Extract the [x, y] coordinate from the center of the cell holding the provided text.  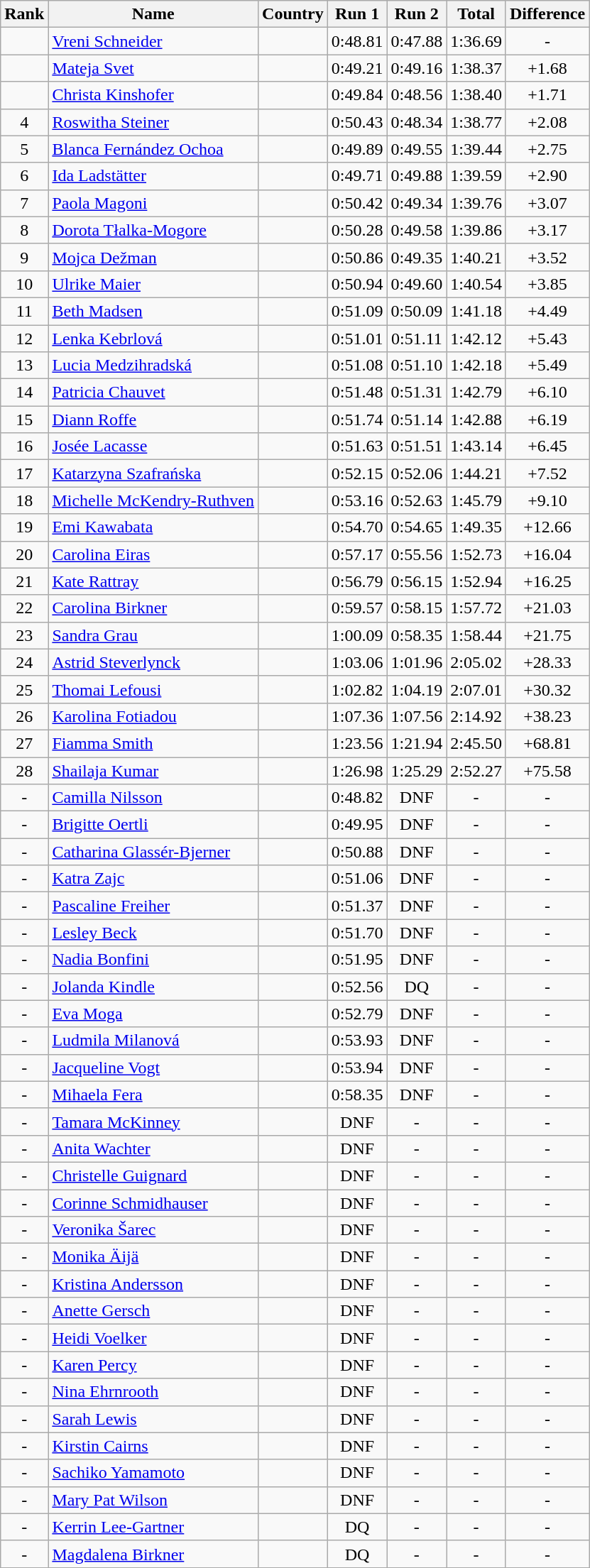
13 [24, 366]
Kirstin Cairns [153, 1446]
15 [24, 420]
25 [24, 689]
Anette Gersch [153, 1311]
1:42.88 [476, 420]
1:26.98 [357, 770]
Nina Ehrnrooth [153, 1392]
1:45.79 [476, 500]
Difference [547, 14]
Emi Kawabata [153, 527]
Kerrin Lee-Gartner [153, 1527]
1:38.40 [476, 95]
0:50.28 [357, 230]
0:52.15 [357, 473]
Christa Kinshofer [153, 95]
+75.58 [547, 770]
+21.03 [547, 608]
0:59.57 [357, 608]
Country [293, 14]
0:50.42 [357, 203]
Roswitha Steiner [153, 122]
Katarzyna Szafrańska [153, 473]
0:55.56 [417, 554]
0:52.63 [417, 500]
+68.81 [547, 743]
1:38.37 [476, 68]
0:51.37 [357, 906]
21 [24, 581]
22 [24, 608]
+21.75 [547, 635]
Lesley Beck [153, 933]
1:40.21 [476, 257]
1:36.69 [476, 41]
1:01.96 [417, 662]
+38.23 [547, 716]
2:05.02 [476, 662]
Catharina Glassér-Bjerner [153, 852]
+28.33 [547, 662]
Brigitte Oertli [153, 825]
Anita Wachter [153, 1148]
Nadia Bonfini [153, 960]
0:49.55 [417, 149]
Ida Ladstätter [153, 176]
Monika Äijä [153, 1257]
Katra Zajc [153, 879]
18 [24, 500]
24 [24, 662]
6 [24, 176]
Jolanda Kindle [153, 987]
12 [24, 339]
Magdalena Birkner [153, 1554]
Rank [24, 14]
Karolina Fotiadou [153, 716]
4 [24, 122]
1:38.77 [476, 122]
0:51.95 [357, 960]
Total [476, 14]
+5.49 [547, 366]
0:56.15 [417, 581]
Mateja Svet [153, 68]
0:49.21 [357, 68]
2:07.01 [476, 689]
0:54.70 [357, 527]
19 [24, 527]
Name [153, 14]
Camilla Nilsson [153, 798]
7 [24, 203]
0:49.35 [417, 257]
17 [24, 473]
0:50.09 [417, 311]
5 [24, 149]
0:48.81 [357, 41]
0:51.74 [357, 420]
8 [24, 230]
0:49.16 [417, 68]
1:52.94 [476, 581]
+6.19 [547, 420]
Corinne Schmidhauser [153, 1203]
1:42.18 [476, 366]
Ulrike Maier [153, 284]
Astrid Steverlynck [153, 662]
0:48.56 [417, 95]
Blanca Fernández Ochoa [153, 149]
Kate Rattray [153, 581]
9 [24, 257]
1:57.72 [476, 608]
Lucia Medzihradská [153, 366]
1:39.44 [476, 149]
0:52.56 [357, 987]
0:49.88 [417, 176]
Pascaline Freiher [153, 906]
+7.52 [547, 473]
0:52.06 [417, 473]
Christelle Guignard [153, 1175]
0:52.79 [357, 1014]
+3.85 [547, 284]
Sandra Grau [153, 635]
0:56.79 [357, 581]
0:49.71 [357, 176]
Michelle McKendry-Ruthven [153, 500]
Jacqueline Vogt [153, 1068]
Vreni Schneider [153, 41]
Thomai Lefousi [153, 689]
0:58.15 [417, 608]
26 [24, 716]
1:03.06 [357, 662]
Tamara McKinney [153, 1122]
16 [24, 446]
1:23.56 [357, 743]
10 [24, 284]
Karen Percy [153, 1365]
0:50.88 [357, 852]
1:58.44 [476, 635]
Ludmila Milanová [153, 1041]
0:51.01 [357, 339]
0:50.86 [357, 257]
+1.68 [547, 68]
1:49.35 [476, 527]
+3.07 [547, 203]
1:44.21 [476, 473]
Paola Magoni [153, 203]
1:40.54 [476, 284]
0:51.63 [357, 446]
1:43.14 [476, 446]
Sachiko Yamamoto [153, 1473]
0:51.08 [357, 366]
+6.45 [547, 446]
Run 1 [357, 14]
Kristina Andersson [153, 1284]
Shailaja Kumar [153, 770]
Diann Roffe [153, 420]
Carolina Birkner [153, 608]
+6.10 [547, 393]
+12.66 [547, 527]
Run 2 [417, 14]
1:39.76 [476, 203]
0:51.31 [417, 393]
Mary Pat Wilson [153, 1500]
1:42.79 [476, 393]
Lenka Kebrlová [153, 339]
+3.52 [547, 257]
+3.17 [547, 230]
+4.49 [547, 311]
1:41.18 [476, 311]
Josée Lacasse [153, 446]
0:51.51 [417, 446]
Mihaela Fera [153, 1095]
0:49.95 [357, 825]
Beth Madsen [153, 311]
28 [24, 770]
0:53.93 [357, 1041]
+16.04 [547, 554]
1:39.59 [476, 176]
Carolina Eiras [153, 554]
11 [24, 311]
1:39.86 [476, 230]
1:42.12 [476, 339]
0:49.58 [417, 230]
Mojca Dežman [153, 257]
0:50.43 [357, 122]
23 [24, 635]
+5.43 [547, 339]
1:07.36 [357, 716]
0:54.65 [417, 527]
1:04.19 [417, 689]
Eva Moga [153, 1014]
0:51.09 [357, 311]
Sarah Lewis [153, 1419]
0:48.82 [357, 798]
0:49.89 [357, 149]
1:25.29 [417, 770]
0:50.94 [357, 284]
0:49.84 [357, 95]
0:57.17 [357, 554]
0:51.11 [417, 339]
Heidi Voelker [153, 1338]
0:49.34 [417, 203]
0:51.48 [357, 393]
2:45.50 [476, 743]
+1.71 [547, 95]
2:14.92 [476, 716]
0:53.94 [357, 1068]
0:51.10 [417, 366]
0:48.34 [417, 122]
Veronika Šarec [153, 1230]
+2.75 [547, 149]
14 [24, 393]
0:53.16 [357, 500]
27 [24, 743]
1:00.09 [357, 635]
+2.90 [547, 176]
1:02.82 [357, 689]
1:52.73 [476, 554]
20 [24, 554]
0:51.14 [417, 420]
+2.08 [547, 122]
+16.25 [547, 581]
Patricia Chauvet [153, 393]
1:07.56 [417, 716]
0:49.60 [417, 284]
0:51.70 [357, 933]
+9.10 [547, 500]
0:51.06 [357, 879]
Dorota Tłalka-Mogore [153, 230]
Fiamma Smith [153, 743]
+30.32 [547, 689]
2:52.27 [476, 770]
1:21.94 [417, 743]
0:47.88 [417, 41]
